Output the [x, y] coordinate of the center of the cell containing the given text.  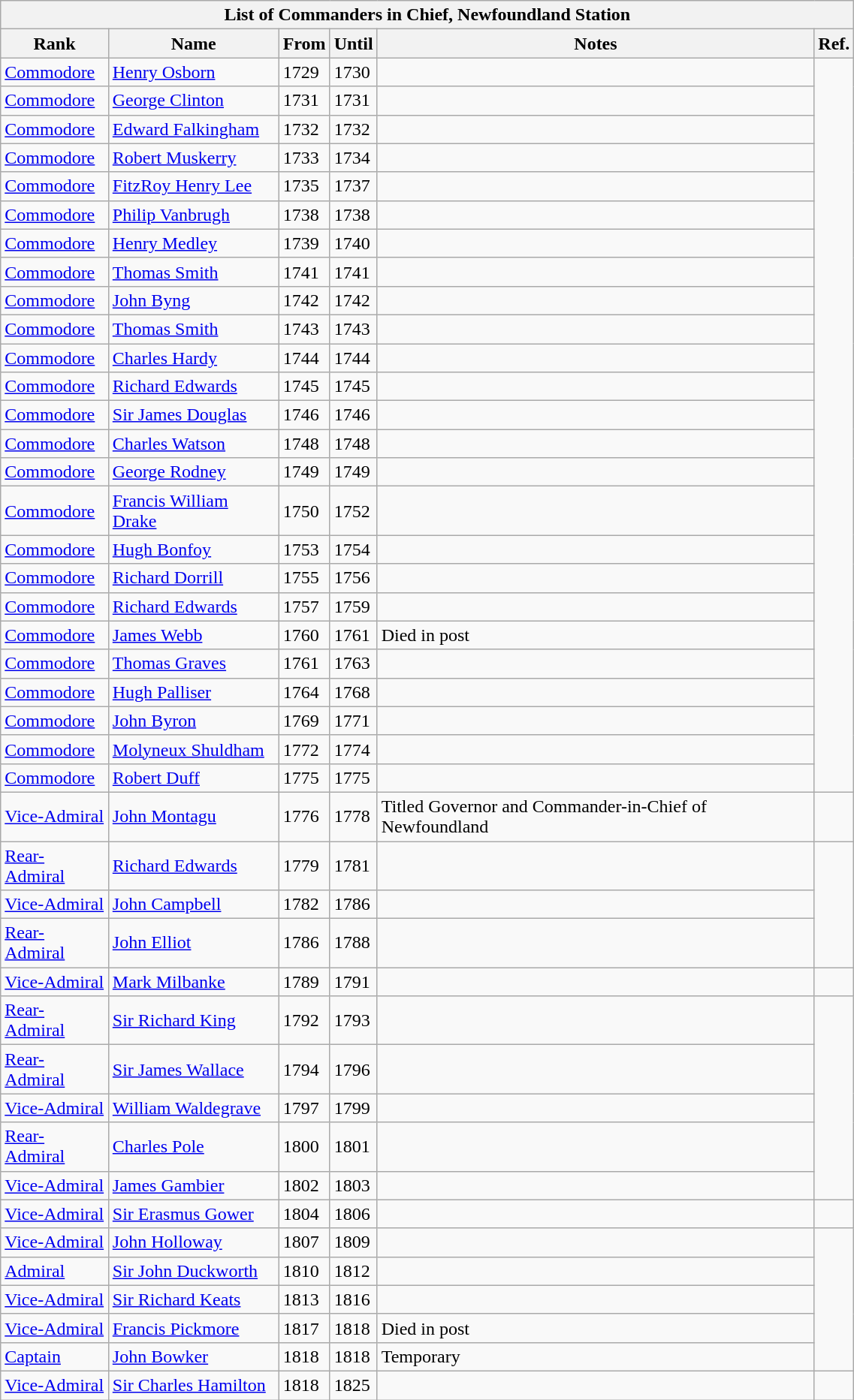
Sir Erasmus Gower [194, 1214]
1753 [304, 549]
Edward Falkingham [194, 129]
William Waldegrave [194, 1108]
1774 [353, 749]
John Byron [194, 721]
1760 [304, 635]
1769 [304, 721]
Sir James Douglas [194, 415]
Thomas Graves [194, 664]
Sir Charles Hamilton [194, 1385]
John Holloway [194, 1242]
1792 [304, 1021]
1810 [304, 1271]
Sir James Wallace [194, 1069]
Until [353, 44]
1778 [353, 817]
Hugh Bonfoy [194, 549]
Ref. [834, 44]
Sir Richard King [194, 1021]
George Rodney [194, 472]
Captain [55, 1356]
Richard Dorrill [194, 578]
1752 [353, 510]
1768 [353, 692]
1729 [304, 72]
1802 [304, 1185]
1739 [304, 243]
List of Commanders in Chief, Newfoundland Station [427, 15]
Mark Milbanke [194, 982]
Francis Pickmore [194, 1328]
Charles Pole [194, 1147]
1776 [304, 817]
Henry Medley [194, 243]
1757 [304, 607]
Philip Vanbrugh [194, 215]
John Montagu [194, 817]
James Gambier [194, 1185]
1735 [304, 186]
1782 [304, 905]
Sir Richard Keats [194, 1299]
John Elliot [194, 943]
John Byng [194, 300]
1788 [353, 943]
James Webb [194, 635]
1734 [353, 158]
1781 [353, 865]
Rank [55, 44]
John Campbell [194, 905]
Molyneux Shuldham [194, 749]
1825 [353, 1385]
1763 [353, 664]
Sir John Duckworth [194, 1271]
FitzRoy Henry Lee [194, 186]
1733 [304, 158]
1759 [353, 607]
1750 [304, 510]
1789 [304, 982]
1779 [304, 865]
1740 [353, 243]
Henry Osborn [194, 72]
1803 [353, 1185]
Francis William Drake [194, 510]
Robert Muskerry [194, 158]
1807 [304, 1242]
1755 [304, 578]
1772 [304, 749]
1804 [304, 1214]
1800 [304, 1147]
Temporary [596, 1356]
1754 [353, 549]
Name [194, 44]
1813 [304, 1299]
From [304, 44]
1737 [353, 186]
1796 [353, 1069]
1793 [353, 1021]
1797 [304, 1108]
Charles Watson [194, 444]
Charles Hardy [194, 358]
1801 [353, 1147]
1817 [304, 1328]
George Clinton [194, 101]
Robert Duff [194, 778]
1794 [304, 1069]
John Bowker [194, 1356]
Titled Governor and Commander-in-Chief of Newfoundland [596, 817]
1756 [353, 578]
1799 [353, 1108]
1791 [353, 982]
Notes [596, 44]
1812 [353, 1271]
1809 [353, 1242]
Hugh Palliser [194, 692]
1764 [304, 692]
1730 [353, 72]
1771 [353, 721]
Admiral [55, 1271]
1806 [353, 1214]
1816 [353, 1299]
